Pinpoint the cell where the given text exists, returning its [X, Y] midpoint coordinate. 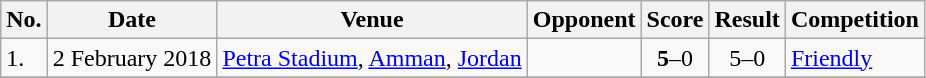
2 February 2018 [132, 58]
Date [132, 20]
Competition [854, 20]
No. [24, 20]
1. [24, 58]
Result [747, 20]
Petra Stadium, Amman, Jordan [372, 58]
Friendly [854, 58]
Venue [372, 20]
Score [675, 20]
Opponent [584, 20]
